Locate the cell with the specified text and output its [x, y] center coordinate. 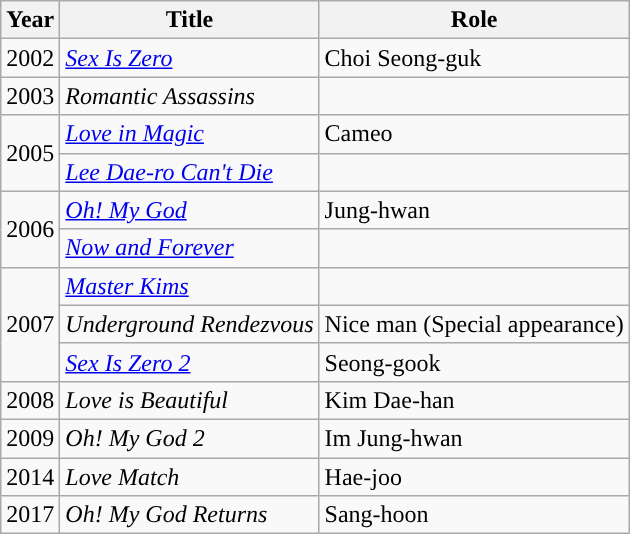
2002 [30, 58]
Nice man (Special appearance) [474, 324]
2005 [30, 153]
Jung-hwan [474, 210]
2014 [30, 477]
Year [30, 20]
Lee Dae-ro Can't Die [190, 172]
Kim Dae-han [474, 400]
Im Jung-hwan [474, 438]
Romantic Assassins [190, 96]
Cameo [474, 134]
Underground Rendezvous [190, 324]
Title [190, 20]
Sex Is Zero 2 [190, 362]
Love in Magic [190, 134]
2007 [30, 324]
2003 [30, 96]
2006 [30, 229]
2009 [30, 438]
Hae-joo [474, 477]
Choi Seong-guk [474, 58]
Master Kims [190, 286]
Oh! My God 2 [190, 438]
Role [474, 20]
Sex Is Zero [190, 58]
2008 [30, 400]
Oh! My God Returns [190, 515]
Now and Forever [190, 248]
Seong-gook [474, 362]
Love is Beautiful [190, 400]
Oh! My God [190, 210]
2017 [30, 515]
Love Match [190, 477]
Sang-hoon [474, 515]
